From the cell containing the given text, extract its center point as (x, y) coordinate. 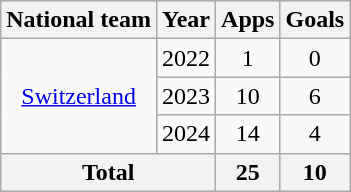
Year (186, 20)
Goals (315, 20)
25 (248, 172)
Total (108, 172)
2022 (186, 58)
1 (248, 58)
National team (79, 20)
14 (248, 134)
Apps (248, 20)
Switzerland (79, 96)
2024 (186, 134)
2023 (186, 96)
4 (315, 134)
6 (315, 96)
0 (315, 58)
